Capture the cell that displays the provided text and extract its (X, Y) central coordinate. 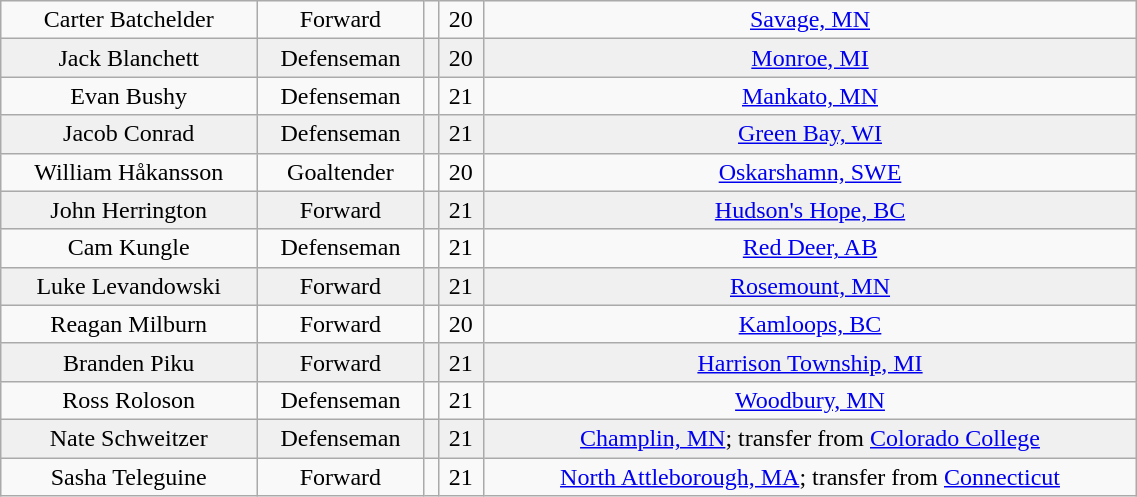
Carter Batchelder (129, 20)
Goaltender (341, 172)
Jack Blanchett (129, 58)
Sasha Teleguine (129, 477)
Luke Levandowski (129, 286)
Rosemount, MN (810, 286)
Red Deer, AB (810, 248)
North Attleborough, MA; transfer from Connecticut (810, 477)
Branden Piku (129, 362)
Champlin, MN; transfer from Colorado College (810, 438)
Cam Kungle (129, 248)
William Håkansson (129, 172)
Harrison Township, MI (810, 362)
Monroe, MI (810, 58)
Ross Roloson (129, 400)
Reagan Milburn (129, 324)
Nate Schweitzer (129, 438)
Kamloops, BC (810, 324)
Mankato, MN (810, 96)
Oskarshamn, SWE (810, 172)
John Herrington (129, 210)
Hudson's Hope, BC (810, 210)
Evan Bushy (129, 96)
Woodbury, MN (810, 400)
Jacob Conrad (129, 134)
Savage, MN (810, 20)
Green Bay, WI (810, 134)
